Provide the [X, Y] coordinate of the cell's center where the given text is located.  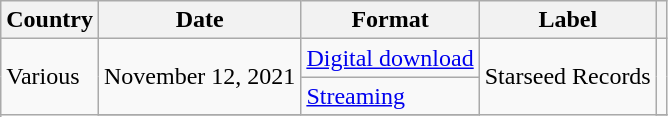
Date [199, 20]
Country [50, 20]
Label [568, 20]
Various [50, 77]
Format [390, 20]
Starseed Records [568, 77]
November 12, 2021 [199, 77]
Streaming [390, 96]
Digital download [390, 58]
